Determine the (x, y) coordinate at the center of the cell enclosing the given text.  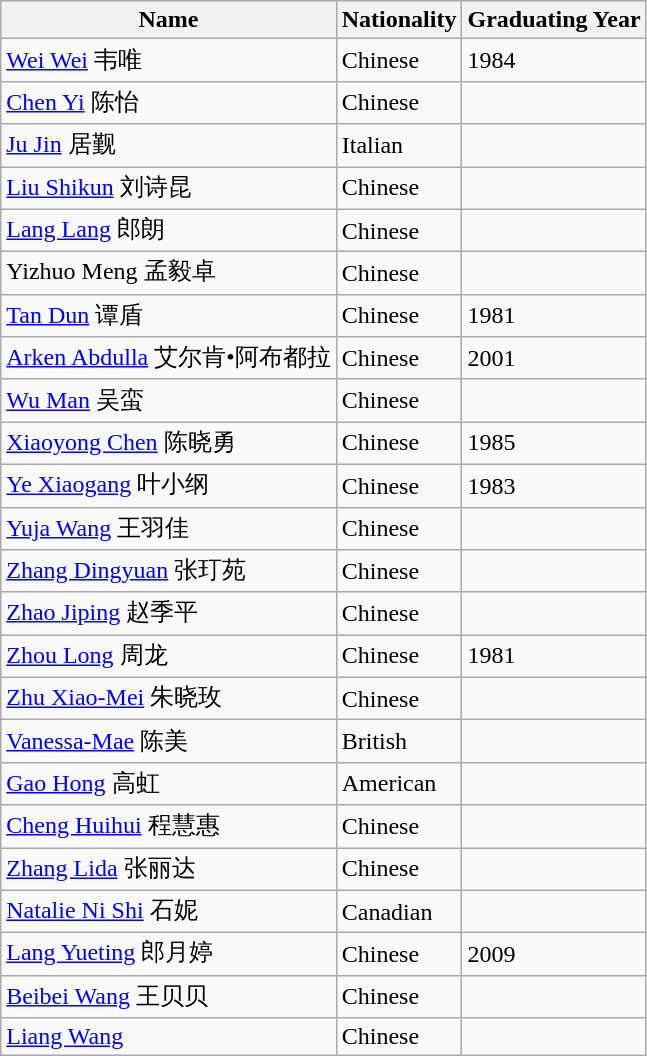
British (399, 742)
Wei Wei 韦唯 (168, 60)
Name (168, 20)
1983 (554, 486)
Italian (399, 146)
Xiaoyong Chen 陈晓勇 (168, 444)
Zhao Jiping 赵季平 (168, 614)
Wu Man 吴蛮 (168, 400)
Zhu Xiao-Mei 朱晓玫 (168, 698)
Chen Yi 陈怡 (168, 102)
2001 (554, 358)
Lang Lang 郎朗 (168, 230)
Graduating Year (554, 20)
Liang Wang (168, 1037)
Yuja Wang 王羽佳 (168, 528)
Ju Jin 居觐 (168, 146)
Beibei Wang 王贝贝 (168, 996)
Cheng Huihui 程慧惠 (168, 826)
Canadian (399, 912)
Yizhuo Meng 孟毅卓 (168, 274)
Gao Hong 高虹 (168, 784)
1984 (554, 60)
Natalie Ni Shi 石妮 (168, 912)
Zhang Lida 张丽达 (168, 870)
Lang Yueting 郎月婷 (168, 954)
Zhou Long 周龙 (168, 656)
American (399, 784)
Tan Dun 谭盾 (168, 316)
Zhang Dingyuan 张玎苑 (168, 572)
Ye Xiaogang 叶小纲 (168, 486)
Liu Shikun 刘诗昆 (168, 188)
Vanessa-Mae 陈美 (168, 742)
2009 (554, 954)
Nationality (399, 20)
1985 (554, 444)
Arken Abdulla 艾尔肯•阿布都拉 (168, 358)
